Extract the [X, Y] coordinate from the center of the cell holding the provided text.  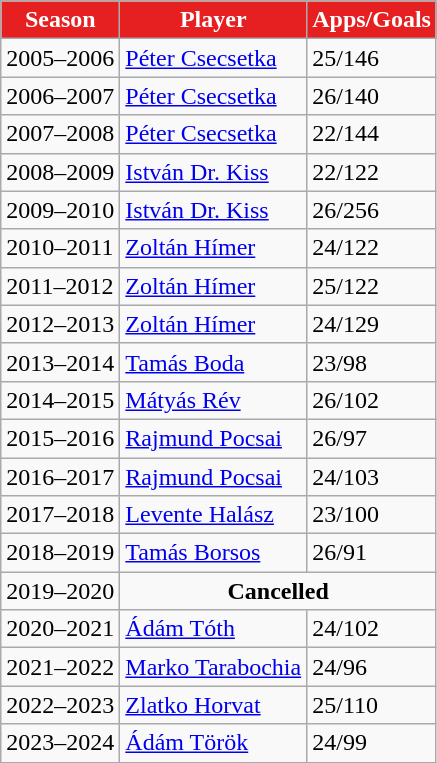
2013–2014 [60, 362]
2021–2022 [60, 667]
26/97 [372, 438]
Ádám Tóth [214, 629]
24/102 [372, 629]
2018–2019 [60, 553]
2015–2016 [60, 438]
2012–2013 [60, 324]
25/122 [372, 286]
2007–2008 [60, 134]
2005–2006 [60, 58]
2010–2011 [60, 248]
2011–2012 [60, 286]
Mátyás Rév [214, 400]
Levente Halász [214, 515]
Season [60, 20]
2009–2010 [60, 210]
2023–2024 [60, 743]
24/99 [372, 743]
24/122 [372, 248]
Ádám Török [214, 743]
2008–2009 [60, 172]
2016–2017 [60, 477]
Zlatko Horvat [214, 705]
26/102 [372, 400]
Tamás Boda [214, 362]
2006–2007 [60, 96]
26/256 [372, 210]
23/98 [372, 362]
24/103 [372, 477]
2020–2021 [60, 629]
Player [214, 20]
24/129 [372, 324]
26/91 [372, 553]
22/122 [372, 172]
2022–2023 [60, 705]
23/100 [372, 515]
Cancelled [278, 591]
26/140 [372, 96]
2014–2015 [60, 400]
Tamás Borsos [214, 553]
24/96 [372, 667]
2019–2020 [60, 591]
22/144 [372, 134]
Marko Tarabochia [214, 667]
Apps/Goals [372, 20]
2017–2018 [60, 515]
25/146 [372, 58]
25/110 [372, 705]
